For the text-containing cell, return its midpoint in (X, Y) coordinate format. 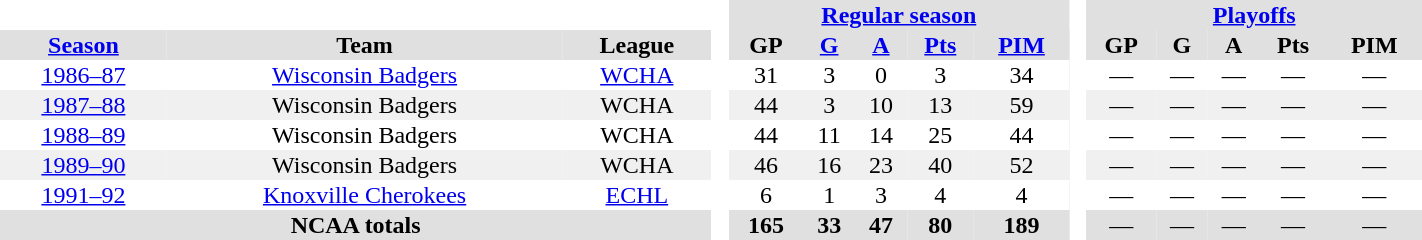
0 (881, 75)
80 (940, 225)
Playoffs (1254, 15)
13 (940, 105)
6 (766, 195)
11 (829, 135)
46 (766, 165)
ECHL (636, 195)
189 (1022, 225)
League (636, 45)
34 (1022, 75)
47 (881, 225)
1 (829, 195)
52 (1022, 165)
59 (1022, 105)
10 (881, 105)
40 (940, 165)
1986–87 (84, 75)
NCAA totals (356, 225)
31 (766, 75)
Regular season (900, 15)
25 (940, 135)
Season (84, 45)
16 (829, 165)
1989–90 (84, 165)
1987–88 (84, 105)
33 (829, 225)
Team (365, 45)
1988–89 (84, 135)
1991–92 (84, 195)
23 (881, 165)
165 (766, 225)
Knoxville Cherokees (365, 195)
14 (881, 135)
